Search for the cell housing the specified text and yield its [x, y] center coordinate. 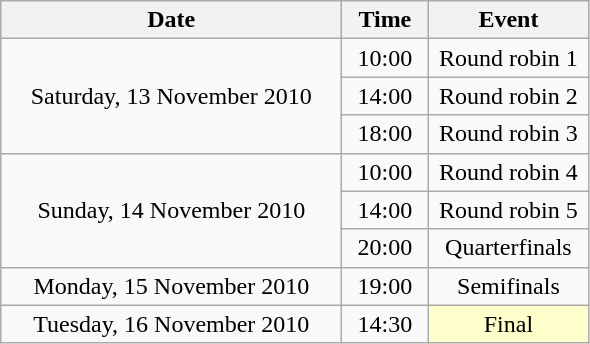
Round robin 1 [508, 58]
Saturday, 13 November 2010 [172, 96]
18:00 [385, 134]
Event [508, 20]
Semifinals [508, 286]
Monday, 15 November 2010 [172, 286]
Sunday, 14 November 2010 [172, 210]
Round robin 4 [508, 172]
20:00 [385, 248]
Final [508, 324]
Round robin 3 [508, 134]
Round robin 5 [508, 210]
Quarterfinals [508, 248]
Date [172, 20]
14:30 [385, 324]
Time [385, 20]
19:00 [385, 286]
Round robin 2 [508, 96]
Tuesday, 16 November 2010 [172, 324]
